For the text-containing cell, return its midpoint in [x, y] coordinate format. 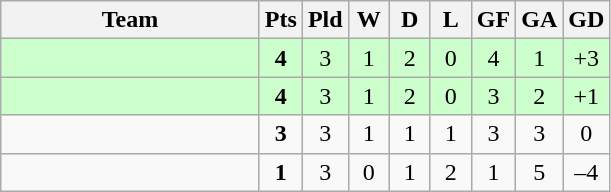
GA [540, 20]
–4 [586, 172]
W [368, 20]
GF [493, 20]
Pld [325, 20]
L [450, 20]
+1 [586, 96]
5 [540, 172]
+3 [586, 58]
Team [130, 20]
Pts [280, 20]
D [410, 20]
GD [586, 20]
